Determine the [x, y] coordinate at the center of the cell enclosing the given text.  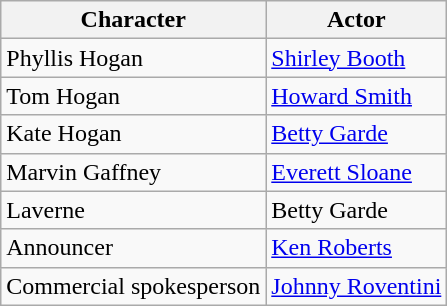
Marvin Gaffney [134, 172]
Phyllis Hogan [134, 58]
Shirley Booth [356, 58]
Commercial spokesperson [134, 286]
Everett Sloane [356, 172]
Actor [356, 20]
Laverne [134, 210]
Johnny Roventini [356, 286]
Ken Roberts [356, 248]
Howard Smith [356, 96]
Character [134, 20]
Kate Hogan [134, 134]
Tom Hogan [134, 96]
Announcer [134, 248]
